Scan for the cell matching the given text and deliver its (x, y) coordinate at center. 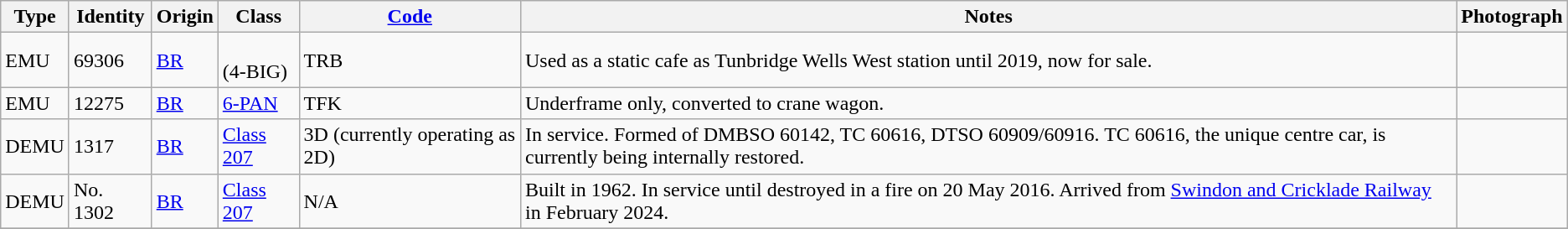
Used as a static cafe as Tunbridge Wells West station until 2019, now for sale. (988, 60)
Notes (988, 17)
TRB (410, 60)
Origin (184, 17)
Identity (111, 17)
N/A (410, 201)
Built in 1962. In service until destroyed in a fire on 20 May 2016. Arrived from Swindon and Cricklade Railway in February 2024. (988, 201)
1317 (111, 146)
(4-BIG) (258, 60)
3D (currently operating as 2D) (410, 146)
No. 1302 (111, 201)
Code (410, 17)
Underframe only, converted to crane wagon. (988, 103)
6-PAN (258, 103)
Photograph (1512, 17)
Class (258, 17)
Type (35, 17)
12275 (111, 103)
69306 (111, 60)
TFK (410, 103)
In service. Formed of DMBSO 60142, TC 60616, DTSO 60909/60916. TC 60616, the unique centre car, is currently being internally restored. (988, 146)
